Determine the (X, Y) coordinate at the center of the cell enclosing the given text.  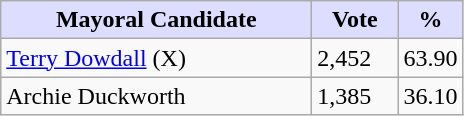
Mayoral Candidate (156, 20)
% (430, 20)
36.10 (430, 96)
Vote (355, 20)
63.90 (430, 58)
1,385 (355, 96)
Terry Dowdall (X) (156, 58)
2,452 (355, 58)
Archie Duckworth (156, 96)
